For the text-containing cell, return its midpoint in [X, Y] coordinate format. 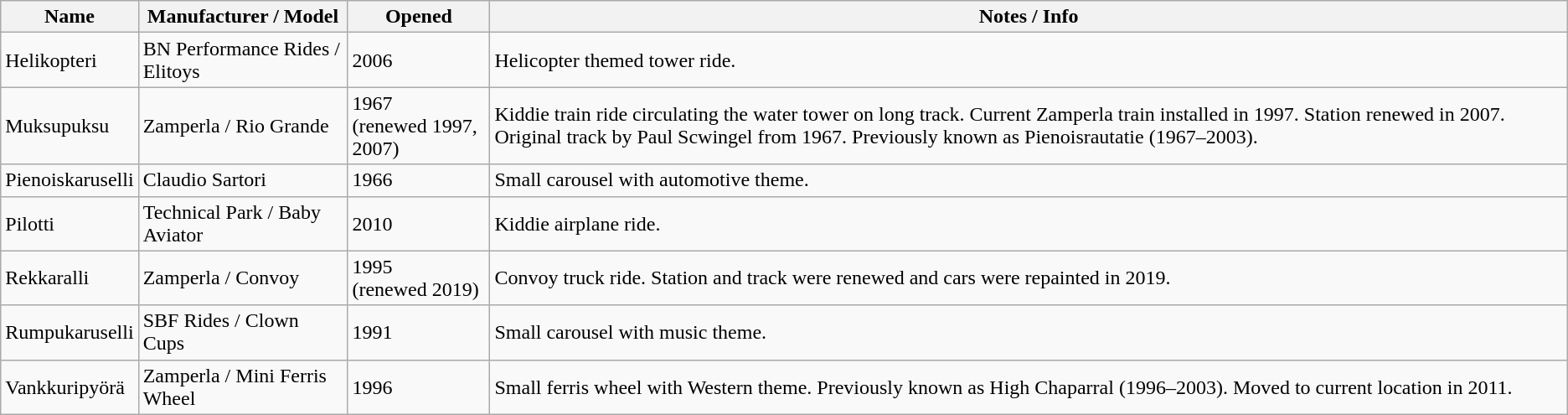
2010 [419, 223]
Claudio Sartori [243, 180]
Technical Park / Baby Aviator [243, 223]
Zamperla / Convoy [243, 278]
Name [70, 17]
Convoy truck ride. Station and track were renewed and cars were repainted in 2019. [1029, 278]
1996 [419, 387]
Small ferris wheel with Western theme. Previously known as High Chaparral (1996–2003). Moved to current location in 2011. [1029, 387]
Manufacturer / Model [243, 17]
Helikopteri [70, 60]
Muksupuksu [70, 126]
Small carousel with automotive theme. [1029, 180]
Opened [419, 17]
Small carousel with music theme. [1029, 332]
Kiddie airplane ride. [1029, 223]
1967(renewed 1997, 2007) [419, 126]
BN Performance Rides / Elitoys [243, 60]
Helicopter themed tower ride. [1029, 60]
SBF Rides / Clown Cups [243, 332]
1995(renewed 2019) [419, 278]
2006 [419, 60]
Pilotti [70, 223]
Pienoiskaruselli [70, 180]
Rumpukaruselli [70, 332]
Vankkuripyörä [70, 387]
Rekkaralli [70, 278]
Notes / Info [1029, 17]
1966 [419, 180]
1991 [419, 332]
Zamperla / Rio Grande [243, 126]
Zamperla / Mini Ferris Wheel [243, 387]
